Locate the cell with the specified text and output its (X, Y) center coordinate. 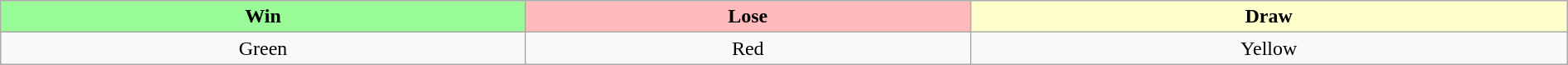
Draw (1269, 17)
Yellow (1269, 48)
Red (748, 48)
Green (263, 48)
Win (263, 17)
Lose (748, 17)
